For the text-containing cell, return its midpoint in (x, y) coordinate format. 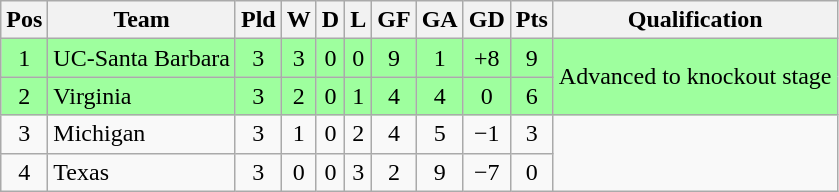
Virginia (142, 96)
L (358, 20)
Pld (258, 20)
Team (142, 20)
Qualification (695, 20)
GA (440, 20)
GD (486, 20)
GF (394, 20)
W (298, 20)
Advanced to knockout stage (695, 77)
−1 (486, 134)
Michigan (142, 134)
Pts (532, 20)
−7 (486, 172)
D (330, 20)
6 (532, 96)
Pos (24, 20)
+8 (486, 58)
UC-Santa Barbara (142, 58)
Texas (142, 172)
5 (440, 134)
